Return (x, y) of the center of cell containing provided text 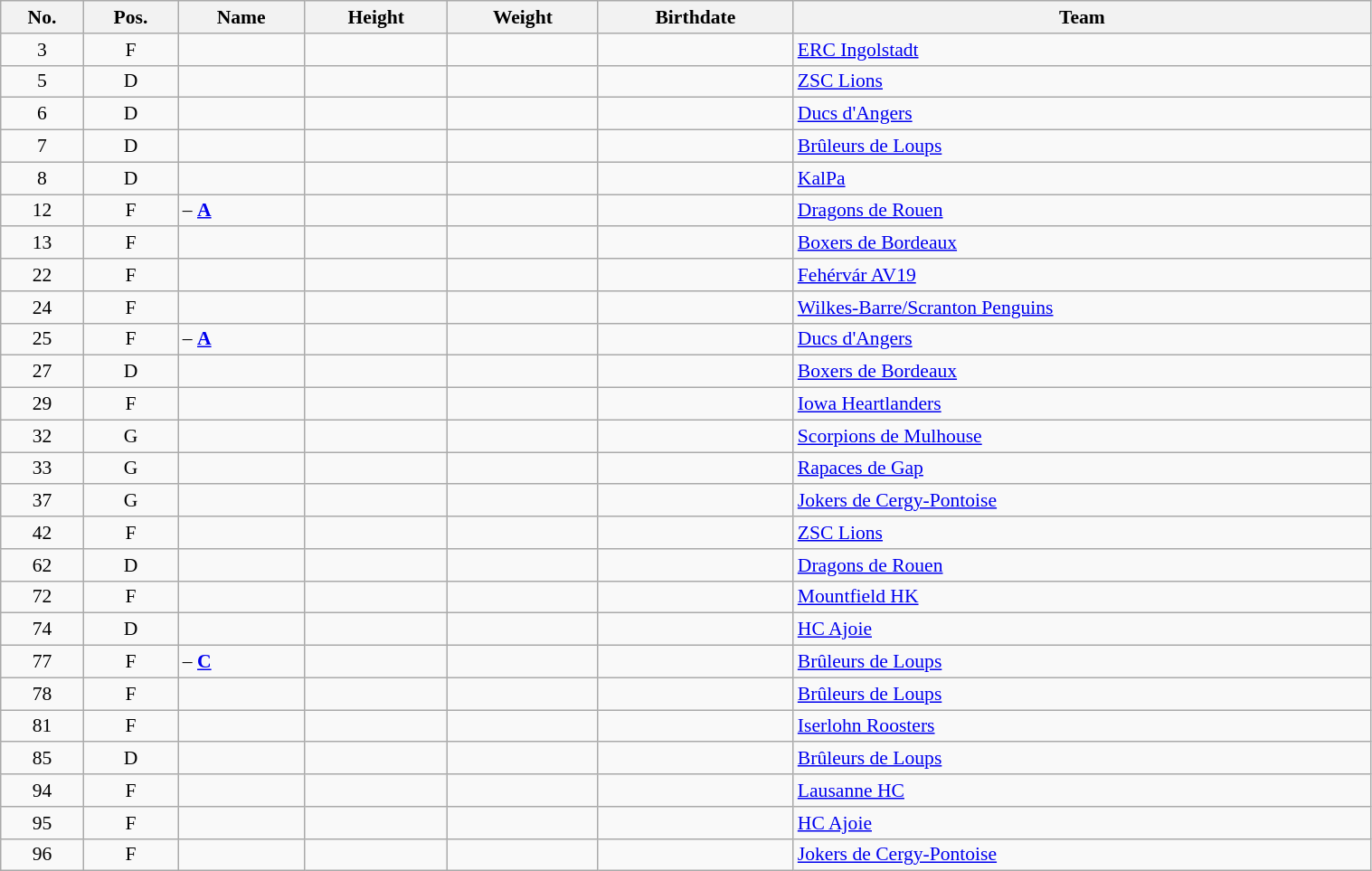
Iserlohn Roosters (1082, 726)
77 (42, 662)
12 (42, 211)
81 (42, 726)
78 (42, 694)
37 (42, 501)
Mountfield HK (1082, 597)
25 (42, 339)
Scorpions de Mulhouse (1082, 436)
24 (42, 308)
3 (42, 50)
32 (42, 436)
74 (42, 630)
5 (42, 81)
72 (42, 597)
– C (241, 662)
Pos. (130, 17)
62 (42, 565)
Lausanne HC (1082, 791)
6 (42, 114)
33 (42, 469)
13 (42, 243)
95 (42, 823)
94 (42, 791)
27 (42, 372)
Team (1082, 17)
8 (42, 178)
29 (42, 404)
No. (42, 17)
KalPa (1082, 178)
42 (42, 533)
Wilkes-Barre/Scranton Penguins (1082, 308)
22 (42, 275)
ERC Ingolstadt (1082, 50)
Height (376, 17)
Weight (523, 17)
Iowa Heartlanders (1082, 404)
Fehérvár AV19 (1082, 275)
Name (241, 17)
Birthdate (695, 17)
85 (42, 759)
7 (42, 147)
Rapaces de Gap (1082, 469)
96 (42, 855)
